Pinpoint the cell where the given text exists, returning its (x, y) midpoint coordinate. 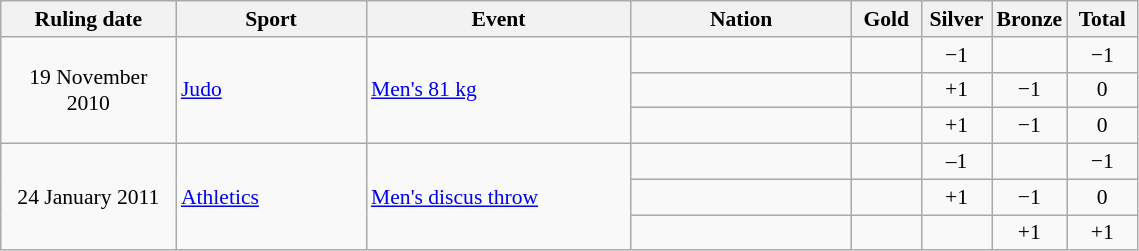
24 January 2011 (88, 198)
Sport (271, 19)
Ruling date (88, 19)
Bronze (1030, 19)
Event (498, 19)
Gold (886, 19)
Silver (956, 19)
–1 (956, 162)
19 November 2010 (88, 90)
Men's discus throw (498, 198)
Men's 81 kg (498, 90)
Total (1102, 19)
Judo (271, 90)
Athletics (271, 198)
Nation (741, 19)
